Locate the cell with the specified text and output its [x, y] center coordinate. 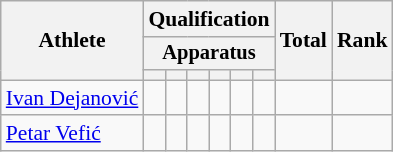
Rank [362, 40]
Qualification [208, 19]
Ivan Dejanović [72, 98]
Petar Vefić [72, 134]
Apparatus [208, 54]
Athlete [72, 40]
Total [304, 40]
